Determine the [x, y] coordinate at the center of the cell enclosing the given text.  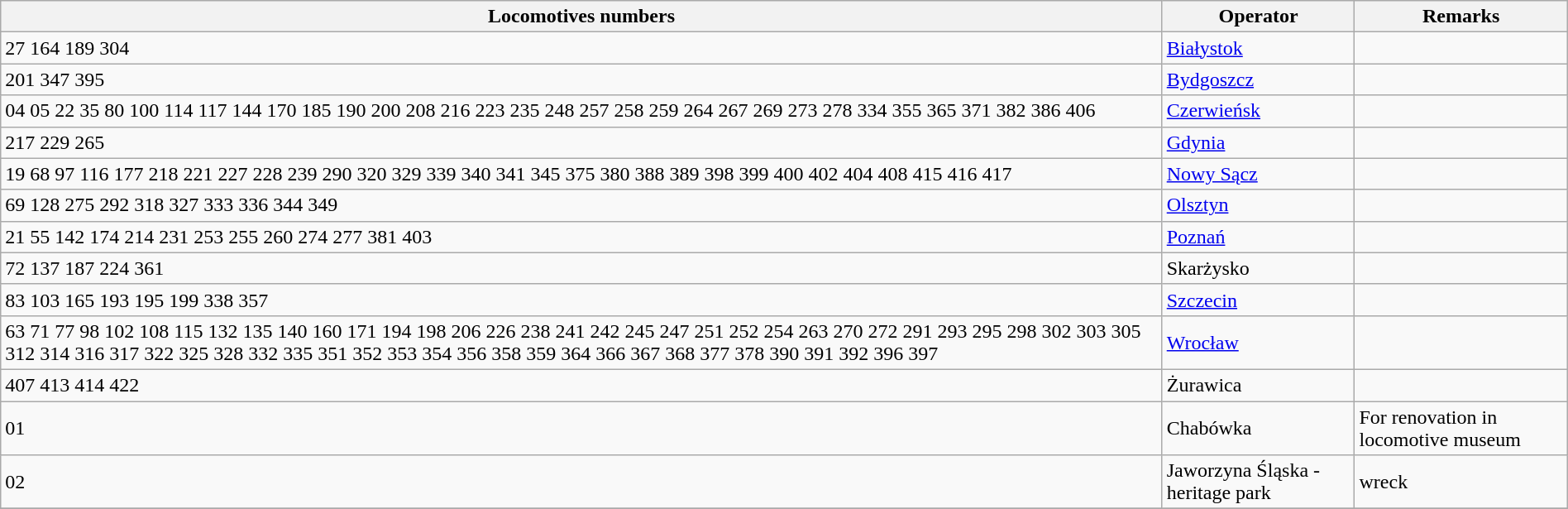
72 137 187 224 361 [581, 268]
Jaworzyna Śląska - heritage park [1259, 482]
83 103 165 193 195 199 338 357 [581, 300]
21 55 142 174 214 231 253 255 260 274 277 381 403 [581, 237]
Wrocław [1259, 343]
Olsztyn [1259, 205]
19 68 97 116 177 218 221 227 228 239 290 320 329 339 340 341 345 375 380 388 389 398 399 400 402 404 408 415 416 417 [581, 174]
Białystok [1259, 48]
Locomotives numbers [581, 17]
217 229 265 [581, 142]
Gdynia [1259, 142]
201 347 395 [581, 79]
Poznań [1259, 237]
wreck [1460, 482]
407 413 414 422 [581, 385]
Czerwieńsk [1259, 111]
Operator [1259, 17]
Bydgoszcz [1259, 79]
For renovation in locomotive museum [1460, 427]
Nowy Sącz [1259, 174]
69 128 275 292 318 327 333 336 344 349 [581, 205]
Skarżysko [1259, 268]
Żurawica [1259, 385]
Szczecin [1259, 300]
04 05 22 35 80 100 114 117 144 170 185 190 200 208 216 223 235 248 257 258 259 264 267 269 273 278 334 355 365 371 382 386 406 [581, 111]
01 [581, 427]
02 [581, 482]
Remarks [1460, 17]
Chabówka [1259, 427]
27 164 189 304 [581, 48]
